Return the (x, y) coordinate for the center point of the cell that contains the specified text.  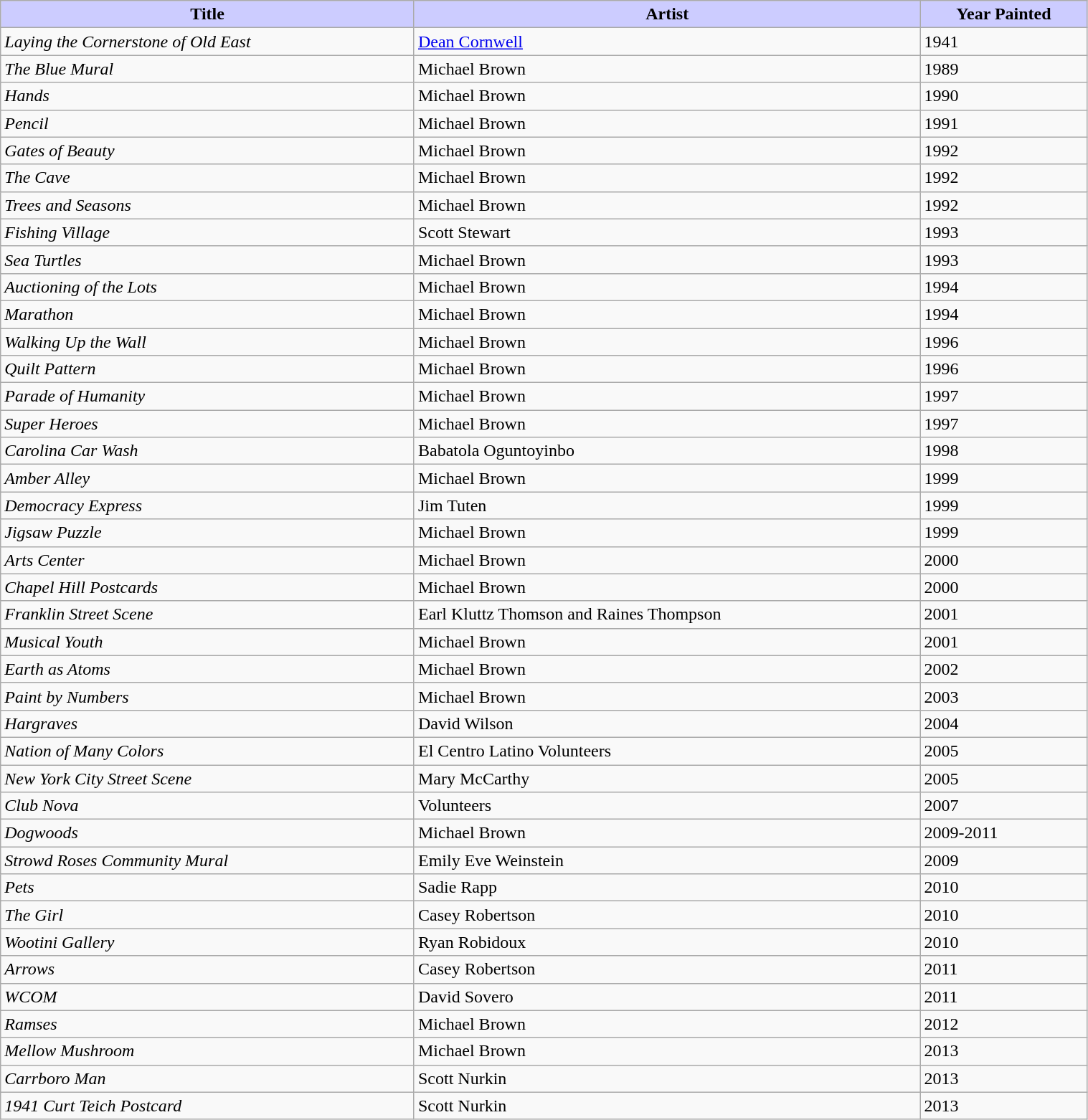
Gates of Beauty (208, 151)
David Wilson (667, 723)
Amber Alley (208, 478)
1941 Curt Teich Postcard (208, 1106)
Dogwoods (208, 833)
Paint by Numbers (208, 696)
Year Painted (1004, 14)
The Cave (208, 178)
Arts Center (208, 560)
Franklin Street Scene (208, 614)
Parade of Humanity (208, 397)
Babatola Oguntoyinbo (667, 451)
El Centro Latino Volunteers (667, 751)
Dean Cornwell (667, 42)
Fishing Village (208, 232)
1990 (1004, 96)
Artist (667, 14)
Carolina Car Wash (208, 451)
Ramses (208, 1024)
Auctioning of the Lots (208, 287)
The Blue Mural (208, 69)
Carrboro Man (208, 1078)
Arrows (208, 969)
1989 (1004, 69)
Title (208, 14)
Laying the Cornerstone of Old East (208, 42)
Club Nova (208, 806)
Jim Tuten (667, 506)
Walking Up the Wall (208, 342)
2004 (1004, 723)
Earth as Atoms (208, 669)
Sea Turtles (208, 260)
Pets (208, 888)
Hargraves (208, 723)
Sadie Rapp (667, 888)
2009 (1004, 860)
1991 (1004, 123)
Earl Kluttz Thomson and Raines Thompson (667, 614)
2002 (1004, 669)
Hands (208, 96)
David Sovero (667, 997)
Democracy Express (208, 506)
Ryan Robidoux (667, 942)
Strowd Roses Community Mural (208, 860)
2003 (1004, 696)
1998 (1004, 451)
2007 (1004, 806)
Mellow Mushroom (208, 1051)
WCOM (208, 997)
2009-2011 (1004, 833)
Pencil (208, 123)
Musical Youth (208, 642)
Jigsaw Puzzle (208, 533)
Chapel Hill Postcards (208, 587)
Marathon (208, 314)
New York City Street Scene (208, 778)
Scott Stewart (667, 232)
Mary McCarthy (667, 778)
Emily Eve Weinstein (667, 860)
1941 (1004, 42)
Volunteers (667, 806)
Super Heroes (208, 424)
The Girl (208, 915)
Quilt Pattern (208, 369)
Wootini Gallery (208, 942)
2012 (1004, 1024)
Trees and Seasons (208, 205)
Nation of Many Colors (208, 751)
